Pinpoint the cell where the given text exists, returning its [x, y] midpoint coordinate. 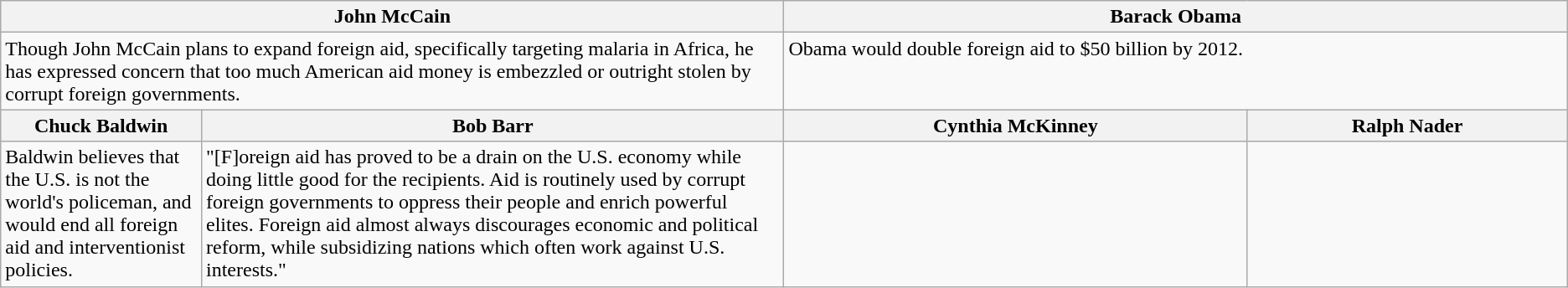
Chuck Baldwin [101, 126]
Baldwin believes that the U.S. is not the world's policeman, and would end all foreign aid and interventionist policies. [101, 214]
Obama would double foreign aid to $50 billion by 2012. [1176, 71]
Barack Obama [1176, 17]
Ralph Nader [1407, 126]
John McCain [392, 17]
Cynthia McKinney [1015, 126]
Bob Barr [493, 126]
